Scan for the cell matching the given text and deliver its [X, Y] coordinate at center. 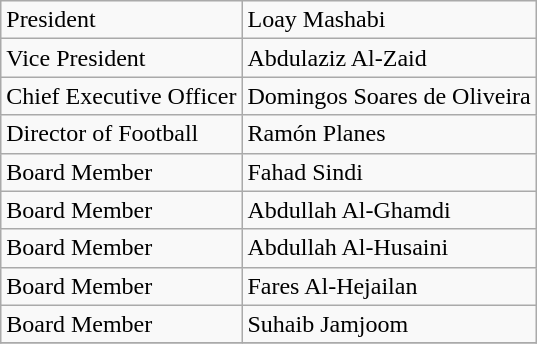
Abdulaziz Al-Zaid [389, 58]
President [122, 20]
Loay Mashabi [389, 20]
Director of Football [122, 134]
Abdullah Al-Husaini [389, 248]
Fahad Sindi [389, 172]
Domingos Soares de Oliveira [389, 96]
Ramón Planes [389, 134]
Abdullah Al-Ghamdi [389, 210]
Fares Al-Hejailan [389, 286]
Chief Executive Officer [122, 96]
Suhaib Jamjoom [389, 324]
Vice President [122, 58]
